Find where the given text appears and provide that cell's center as (x, y) coordinate. 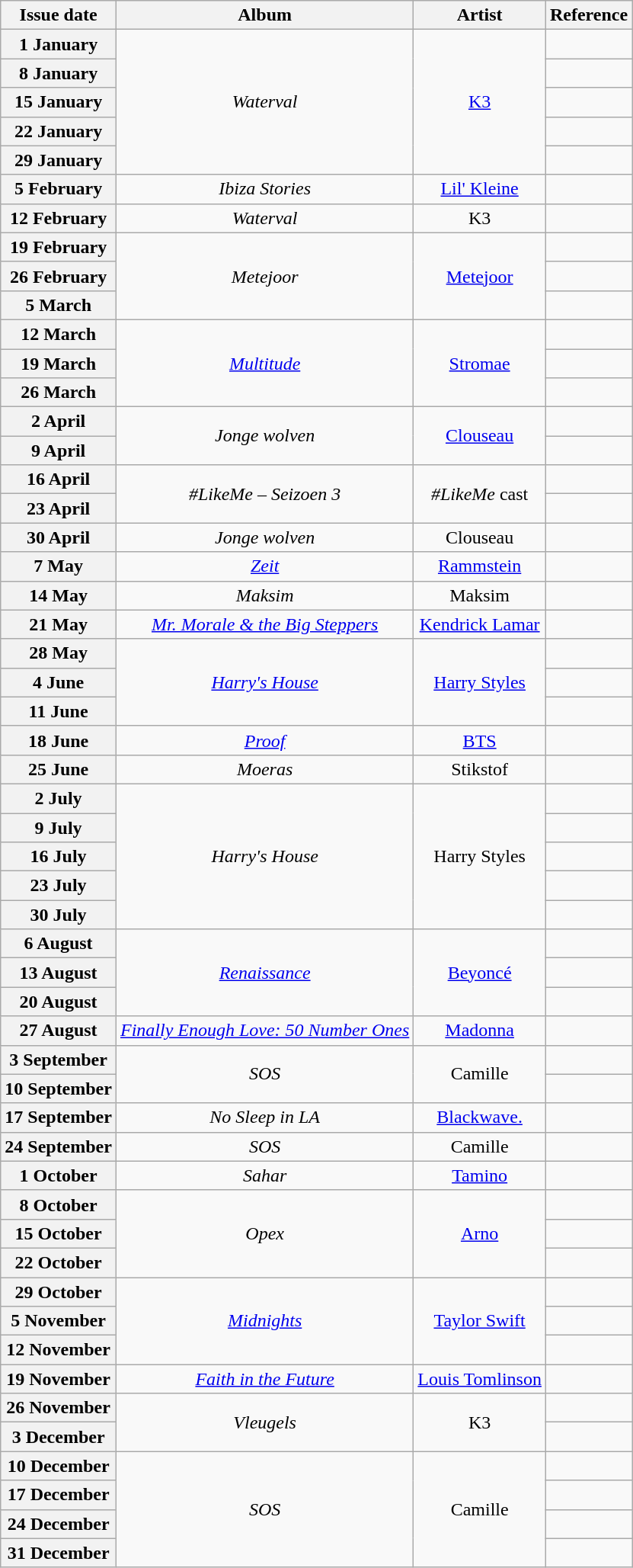
20 August (59, 1002)
BTS (480, 740)
22 January (59, 131)
Renaissance (264, 973)
10 December (59, 1466)
5 February (59, 189)
Stromae (480, 363)
Rammstein (480, 566)
25 June (59, 769)
1 January (59, 44)
12 March (59, 334)
Mr. Morale & the Big Steppers (264, 624)
6 August (59, 944)
24 September (59, 1146)
15 January (59, 102)
22 October (59, 1262)
Opex (264, 1233)
Faith in the Future (264, 1379)
4 June (59, 682)
17 September (59, 1117)
17 December (59, 1495)
Kendrick Lamar (480, 624)
9 April (59, 451)
Vleugels (264, 1422)
31 December (59, 1553)
Finally Enough Love: 50 Number Ones (264, 1031)
Album (264, 15)
Stikstof (480, 769)
12 February (59, 218)
27 August (59, 1031)
21 May (59, 624)
14 May (59, 595)
23 April (59, 508)
19 February (59, 247)
Zeit (264, 566)
3 December (59, 1437)
Artist (480, 15)
No Sleep in LA (264, 1117)
Lil' Kleine (480, 189)
Tamino (480, 1175)
29 January (59, 160)
15 October (59, 1233)
#LikeMe – Seizoen 3 (264, 494)
23 July (59, 886)
Ibiza Stories (264, 189)
30 April (59, 537)
26 February (59, 276)
3 September (59, 1060)
Madonna (480, 1031)
9 July (59, 827)
Taylor Swift (480, 1321)
11 June (59, 711)
16 July (59, 857)
Proof (264, 740)
Sahar (264, 1175)
1 October (59, 1175)
26 March (59, 393)
28 May (59, 653)
30 July (59, 915)
8 October (59, 1204)
2 April (59, 422)
2 July (59, 798)
Reference (588, 15)
Issue date (59, 15)
12 November (59, 1350)
Moeras (264, 769)
16 April (59, 479)
Arno (480, 1233)
26 November (59, 1408)
Blackwave. (480, 1117)
Midnights (264, 1321)
13 August (59, 973)
29 October (59, 1292)
Louis Tomlinson (480, 1379)
19 March (59, 364)
5 November (59, 1321)
5 March (59, 305)
24 December (59, 1524)
10 September (59, 1089)
8 January (59, 73)
Multitude (264, 363)
19 November (59, 1379)
#LikeMe cast (480, 494)
18 June (59, 740)
Beyoncé (480, 973)
7 May (59, 566)
